For the text-containing cell, return its midpoint in (X, Y) coordinate format. 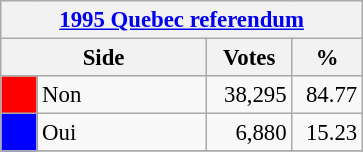
% (328, 58)
15.23 (328, 133)
84.77 (328, 95)
Non (122, 95)
Votes (249, 58)
38,295 (249, 95)
6,880 (249, 133)
Oui (122, 133)
1995 Quebec referendum (182, 20)
Side (104, 58)
